Locate the cell with the specified text and output its (x, y) center coordinate. 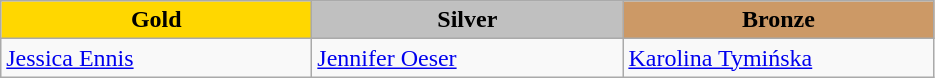
Silver (468, 20)
Gold (156, 20)
Jennifer Oeser (468, 58)
Jessica Ennis (156, 58)
Bronze (778, 20)
Karolina Tymińska (778, 58)
